Determine the [x, y] coordinate at the center of the cell enclosing the given text.  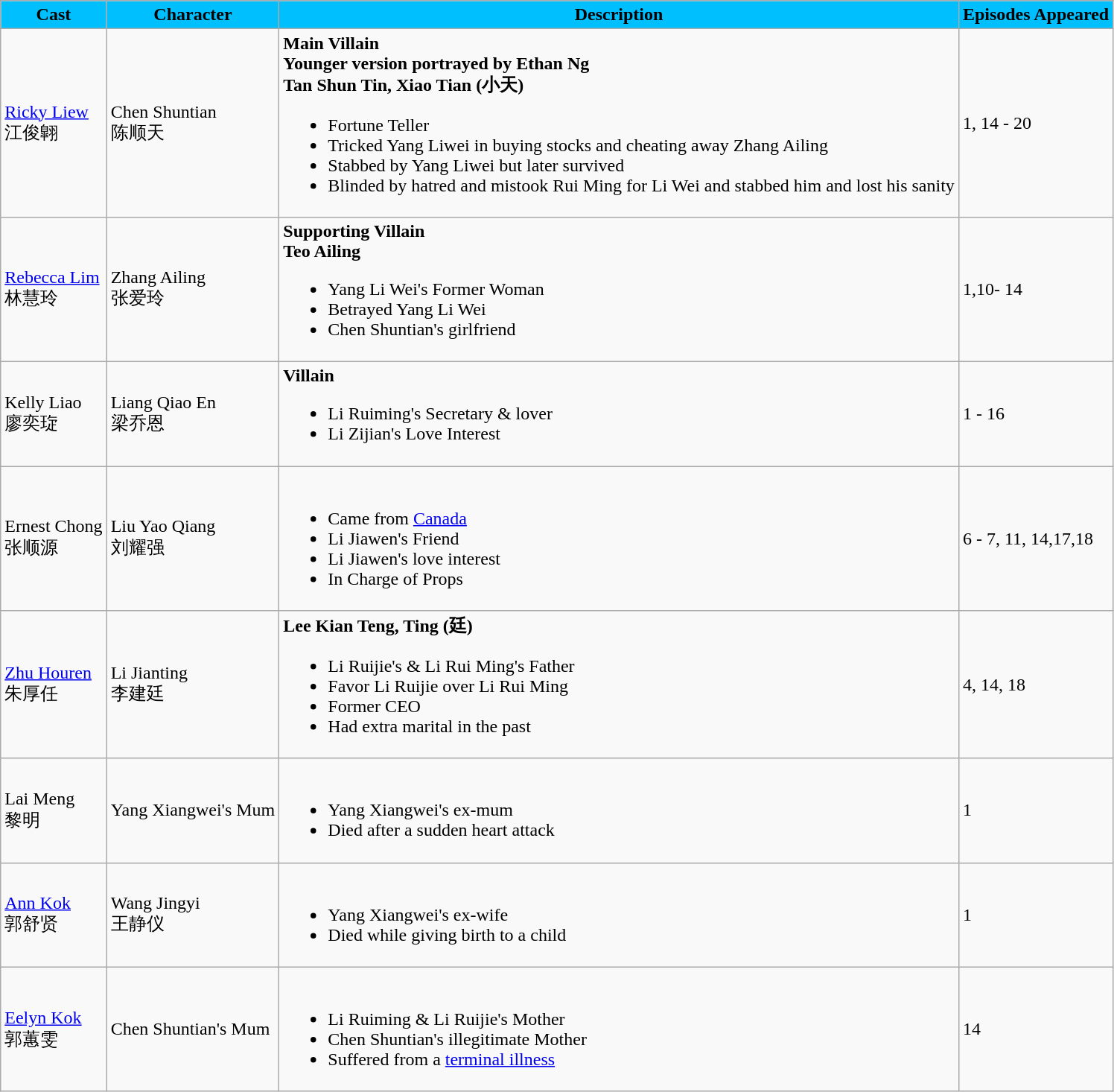
14 [1035, 1029]
Chen Shuntian 陈顺天 [193, 124]
Wang Jingyi 王静仪 [193, 915]
4, 14, 18 [1035, 685]
Description [620, 15]
Ernest Chong 张顺源 [54, 539]
1,10- 14 [1035, 289]
Lai Meng黎明 [54, 810]
Zhang Ailing 张爱玲 [193, 289]
Came from CanadaLi Jiawen's FriendLi Jiawen's love interestIn Charge of Props [620, 539]
Li Ruiming & Li Ruijie's MotherChen Shuntian's illegitimate MotherSuffered from a terminal illness [620, 1029]
Character [193, 15]
Yang Xiangwei's ex-mumDied after a sudden heart attack [620, 810]
Cast [54, 15]
Liu Yao Qiang 刘耀强 [193, 539]
Eelyn Kok郭蕙雯 [54, 1029]
Liang Qiao En 梁乔恩 [193, 413]
Ann Kok 郭舒贤 [54, 915]
Chen Shuntian's Mum [193, 1029]
6 - 7, 11, 14,17,18 [1035, 539]
Ricky Liew 江俊翺 [54, 124]
Supporting VillainTeo AilingYang Li Wei's Former WomanBetrayed Yang Li WeiChen Shuntian's girlfriend [620, 289]
VillainLi Ruiming's Secretary & loverLi Zijian's Love Interest [620, 413]
Lee Kian Teng, Ting (廷)Li Ruijie's & Li Rui Ming's FatherFavor Li Ruijie over Li Rui MingFormer CEOHad extra marital in the past [620, 685]
Rebecca Lim 林慧玲 [54, 289]
Kelly Liao 廖奕琁 [54, 413]
1, 14 - 20 [1035, 124]
Li Jianting 李建廷 [193, 685]
Zhu Houren 朱厚任 [54, 685]
1 - 16 [1035, 413]
Yang Xiangwei's ex-wifeDied while giving birth to a child [620, 915]
Episodes Appeared [1035, 15]
Yang Xiangwei's Mum [193, 810]
